From the cell containing the given text, extract its center point as (X, Y) coordinate. 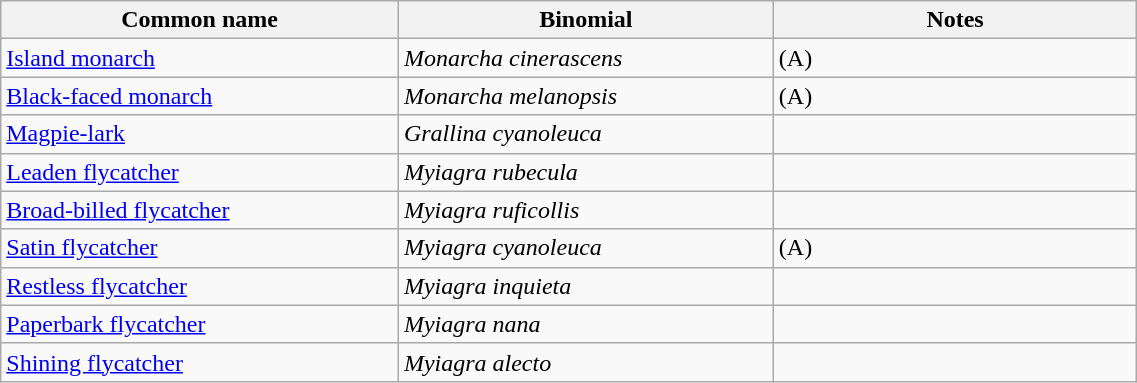
Magpie-lark (200, 134)
Notes (955, 20)
Myiagra rubecula (586, 172)
Monarcha cinerascens (586, 58)
Restless flycatcher (200, 286)
Myiagra cyanoleuca (586, 248)
Island monarch (200, 58)
Paperbark flycatcher (200, 324)
Common name (200, 20)
Leaden flycatcher (200, 172)
Shining flycatcher (200, 362)
Myiagra alecto (586, 362)
Satin flycatcher (200, 248)
Binomial (586, 20)
Grallina cyanoleuca (586, 134)
Monarcha melanopsis (586, 96)
Myiagra nana (586, 324)
Myiagra ruficollis (586, 210)
Broad-billed flycatcher (200, 210)
Black-faced monarch (200, 96)
Myiagra inquieta (586, 286)
